Determine the [X, Y] coordinate at the center of the cell enclosing the given text.  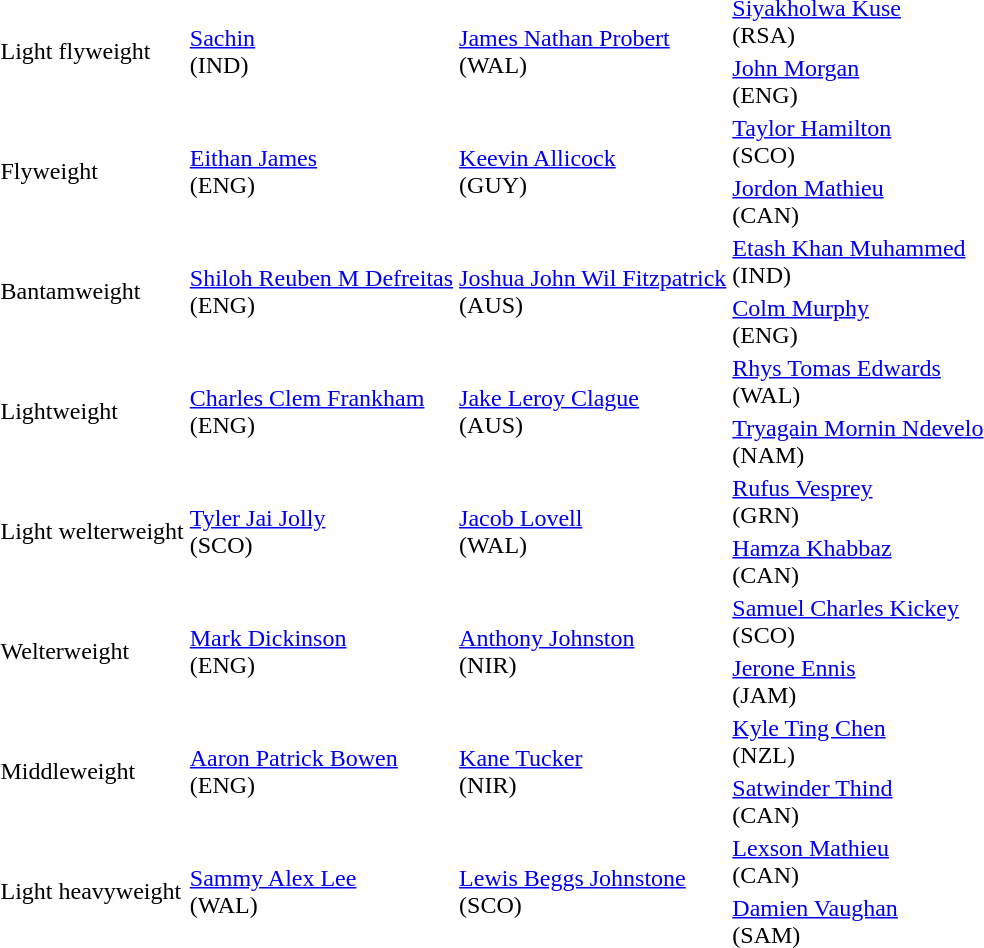
Charles Clem Frankham (ENG) [321, 412]
Keevin Allicock (GUY) [593, 172]
Tyler Jai Jolly (SCO) [321, 532]
Aaron Patrick Bowen (ENG) [321, 772]
Anthony Johnston (NIR) [593, 652]
Shiloh Reuben M Defreitas (ENG) [321, 292]
Jacob Lovell (WAL) [593, 532]
Jake Leroy Clague (AUS) [593, 412]
Eithan James (ENG) [321, 172]
Joshua John Wil Fitzpatrick (AUS) [593, 292]
Kane Tucker (NIR) [593, 772]
Mark Dickinson (ENG) [321, 652]
